Determine the [x, y] coordinate at the center of the cell enclosing the given text.  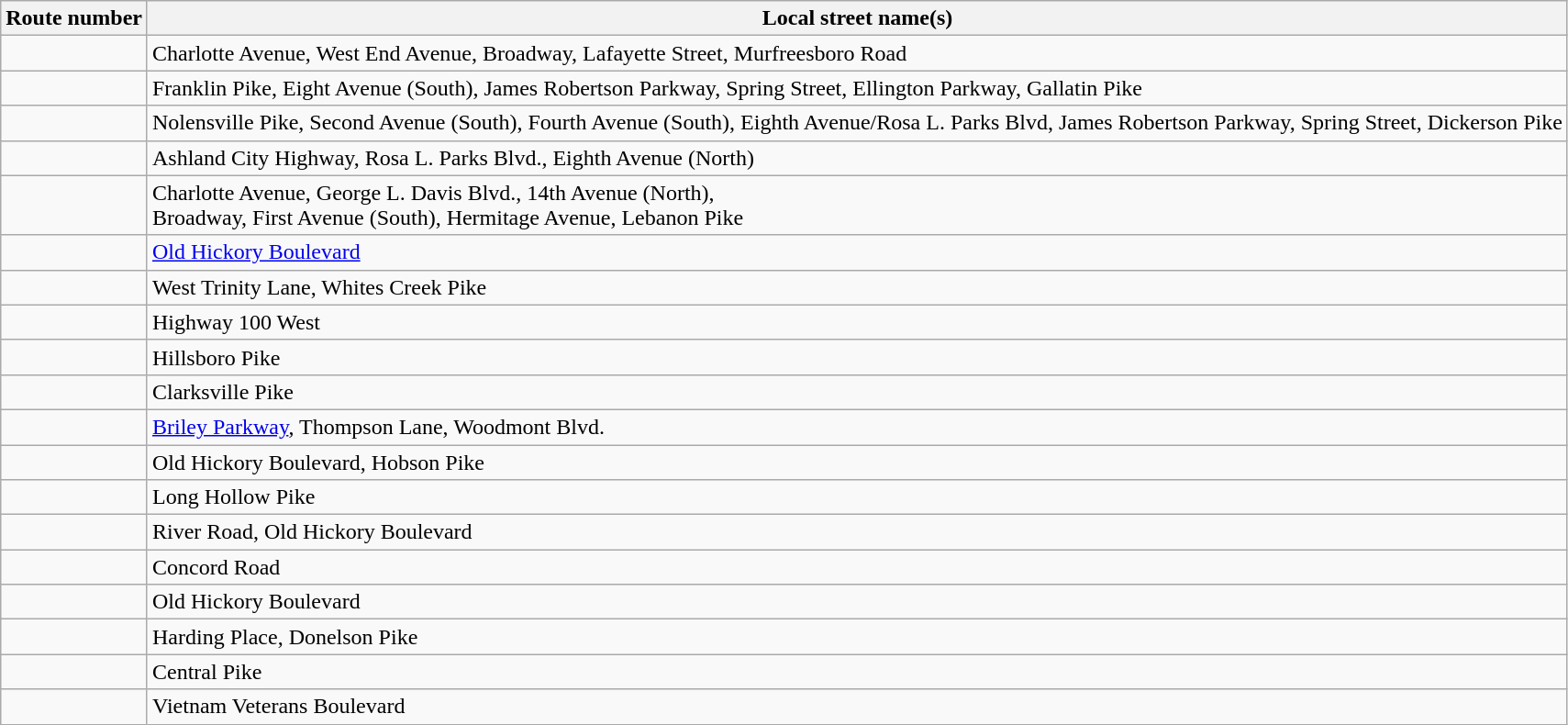
Route number [74, 18]
Long Hollow Pike [857, 497]
West Trinity Lane, Whites Creek Pike [857, 287]
Highway 100 West [857, 322]
Harding Place, Donelson Pike [857, 637]
River Road, Old Hickory Boulevard [857, 532]
Clarksville Pike [857, 392]
Central Pike [857, 672]
Hillsboro Pike [857, 357]
Charlotte Avenue, George L. Davis Blvd., 14th Avenue (North),Broadway, First Avenue (South), Hermitage Avenue, Lebanon Pike [857, 206]
Briley Parkway, Thompson Lane, Woodmont Blvd. [857, 427]
Charlotte Avenue, West End Avenue, Broadway, Lafayette Street, Murfreesboro Road [857, 53]
Ashland City Highway, Rosa L. Parks Blvd., Eighth Avenue (North) [857, 158]
Local street name(s) [857, 18]
Concord Road [857, 567]
Vietnam Veterans Boulevard [857, 707]
Old Hickory Boulevard, Hobson Pike [857, 462]
Franklin Pike, Eight Avenue (South), James Robertson Parkway, Spring Street, Ellington Parkway, Gallatin Pike [857, 88]
